From the cell containing the given text, extract its center point as (x, y) coordinate. 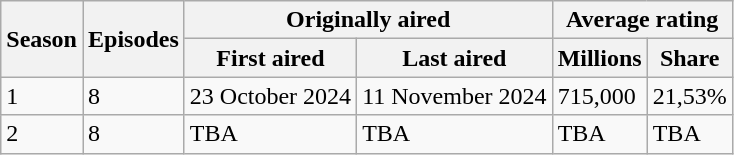
21,53% (690, 96)
11 November 2024 (454, 96)
715,000 (600, 96)
First aired (270, 58)
Share (690, 58)
Last aired (454, 58)
2 (42, 134)
Millions (600, 58)
1 (42, 96)
Episodes (133, 39)
23 October 2024 (270, 96)
Originally aired (368, 20)
Average rating (642, 20)
Season (42, 39)
